Scan for the cell matching the given text and deliver its (x, y) coordinate at center. 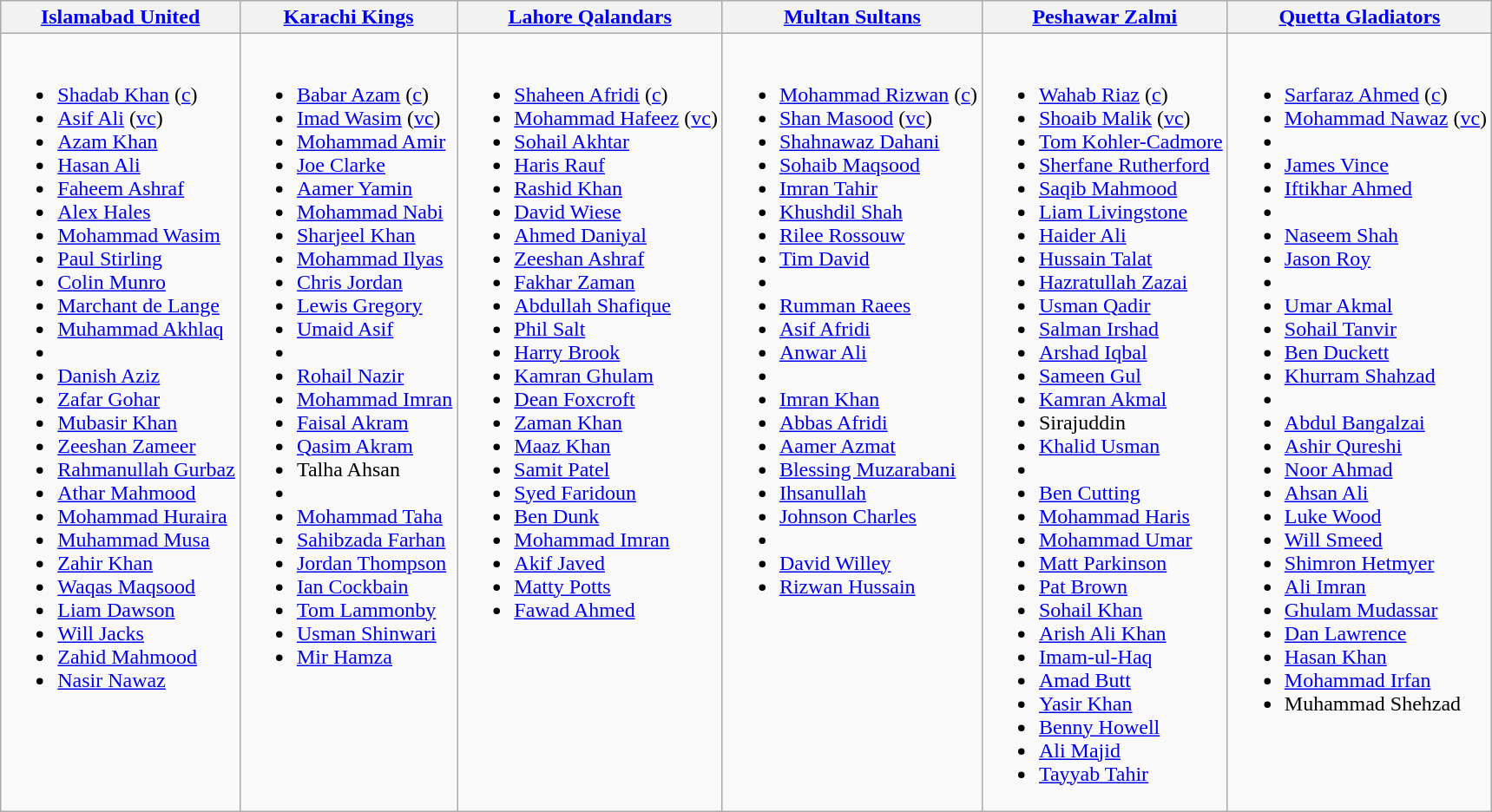
Multan Sultans (852, 17)
Lahore Qalandars (590, 17)
Quetta Gladiators (1359, 17)
Peshawar Zalmi (1104, 17)
Islamabad United (121, 17)
Karachi Kings (348, 17)
